Find where the given text appears and provide that cell's center as [x, y] coordinate. 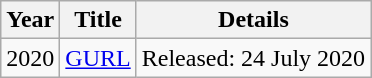
Year [30, 20]
GURL [98, 58]
Details [253, 20]
Title [98, 20]
Released: 24 July 2020 [253, 58]
2020 [30, 58]
